Pinpoint the cell where the given text exists, returning its (x, y) midpoint coordinate. 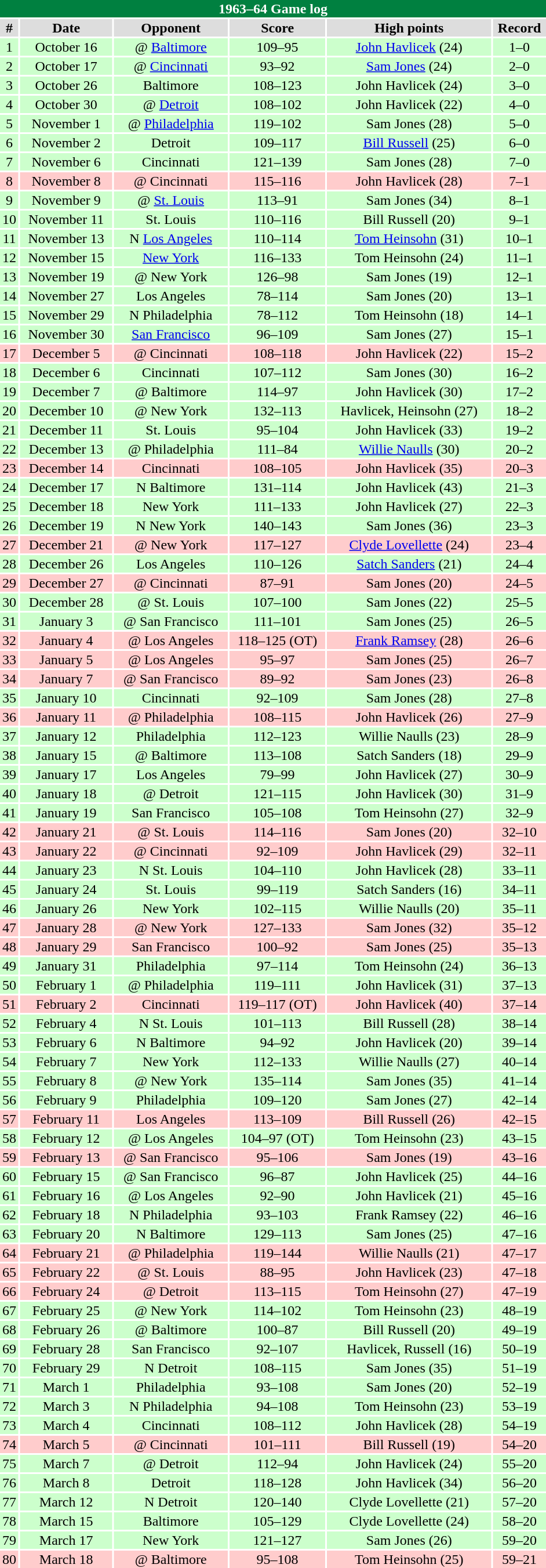
December 19 (66, 526)
March 8 (66, 1483)
131–114 (277, 487)
59–21 (519, 1559)
119–117 (OT) (277, 1004)
26 (9, 526)
37–13 (519, 985)
47–18 (519, 1272)
92–90 (277, 1196)
59 (9, 1157)
December 13 (66, 449)
96–87 (277, 1176)
March 4 (66, 1425)
Sam Jones (34) (409, 200)
100–92 (277, 947)
38–14 (519, 1023)
October 17 (66, 66)
55–20 (519, 1464)
9–1 (519, 219)
77 (9, 1502)
100–87 (277, 1330)
119–102 (277, 124)
42 (9, 832)
March 12 (66, 1502)
31 (9, 621)
62 (9, 1215)
48–19 (519, 1310)
102–115 (277, 908)
12 (9, 258)
41 (9, 813)
79 (9, 1540)
113–91 (277, 200)
November 27 (66, 296)
54–20 (519, 1444)
February 29 (66, 1368)
January 12 (66, 736)
24–4 (519, 564)
69 (9, 1349)
35–11 (519, 908)
March 15 (66, 1521)
October 30 (66, 104)
55 (9, 1081)
50 (9, 985)
March 1 (66, 1387)
26–5 (519, 621)
December 26 (66, 564)
92–107 (277, 1349)
42–15 (519, 1119)
109–95 (277, 47)
111–84 (277, 449)
December 21 (66, 545)
56 (9, 1100)
29 (9, 583)
73 (9, 1425)
November 19 (66, 277)
Willie Naulls (27) (409, 1062)
80 (9, 1559)
February 26 (66, 1330)
January 26 (66, 908)
February 20 (66, 1234)
119–111 (277, 985)
Frank Ramsey (28) (409, 640)
74 (9, 1444)
January 10 (66, 698)
December 6 (66, 372)
Sam Jones (36) (409, 526)
John Havlicek (33) (409, 430)
January 4 (66, 640)
19 (9, 392)
113–115 (277, 1291)
11 (9, 238)
February 1 (66, 985)
39–14 (519, 1042)
65 (9, 1272)
121–115 (277, 794)
18–2 (519, 411)
4–0 (519, 104)
November 13 (66, 238)
37 (9, 736)
27–9 (519, 717)
109–117 (277, 143)
23 (9, 468)
January 24 (66, 889)
John Havlicek (26) (409, 717)
114–116 (277, 832)
January 31 (66, 966)
24 (9, 487)
December 18 (66, 506)
Sam Jones (26) (409, 1540)
February 9 (66, 1100)
20–3 (519, 468)
John Havlicek (31) (409, 985)
101–111 (277, 1444)
72 (9, 1406)
52–19 (519, 1387)
Bill Russell (19) (409, 1444)
27 (9, 545)
47–17 (519, 1253)
December 28 (66, 602)
58 (9, 1138)
108–123 (277, 85)
12–1 (519, 277)
34–11 (519, 889)
54 (9, 1062)
112–94 (277, 1464)
Tom Heinsohn (18) (409, 315)
January 22 (66, 851)
John Havlicek (20) (409, 1042)
46 (9, 908)
15–1 (519, 334)
27–8 (519, 698)
Bill Russell (28) (409, 1023)
38 (9, 755)
Sam Jones (24) (409, 66)
18 (9, 372)
January 5 (66, 660)
94–92 (277, 1042)
10–1 (519, 238)
93–92 (277, 66)
110–126 (277, 564)
February 25 (66, 1310)
67 (9, 1310)
Record (519, 28)
February 13 (66, 1157)
61 (9, 1196)
24–5 (519, 583)
John Havlicek (40) (409, 1004)
43–15 (519, 1138)
95–104 (277, 430)
6–0 (519, 143)
35 (9, 698)
59–20 (519, 1540)
54–19 (519, 1425)
Sam Jones (22) (409, 602)
36–13 (519, 966)
51–19 (519, 1368)
121–139 (277, 162)
2 (9, 66)
111–101 (277, 621)
December 11 (66, 430)
January 18 (66, 794)
March 7 (66, 1464)
47–16 (519, 1234)
6 (9, 143)
45–16 (519, 1196)
February 22 (66, 1272)
41–14 (519, 1081)
43–16 (519, 1157)
13 (9, 277)
28 (9, 564)
Sam Jones (32) (409, 928)
November 30 (66, 334)
Bill Russell (26) (409, 1119)
104–110 (277, 870)
52 (9, 1023)
57–20 (519, 1502)
16 (9, 334)
Satch Sanders (16) (409, 889)
February 6 (66, 1042)
John Havlicek (23) (409, 1272)
107–100 (277, 602)
5–0 (519, 124)
John Havlicek (34) (409, 1483)
50–19 (519, 1349)
95–97 (277, 660)
108–102 (277, 104)
107–112 (277, 372)
31–9 (519, 794)
49–19 (519, 1330)
95–108 (277, 1559)
111–133 (277, 506)
February 21 (66, 1253)
John Havlicek (21) (409, 1196)
John Havlicek (25) (409, 1176)
36 (9, 717)
N New York (170, 526)
88–95 (277, 1272)
78–112 (277, 315)
1 (9, 47)
8–1 (519, 200)
93–108 (277, 1387)
February 24 (66, 1291)
140–143 (277, 526)
79–99 (277, 774)
December 14 (66, 468)
January 17 (66, 774)
32–10 (519, 832)
35–13 (519, 947)
114–97 (277, 392)
February 18 (66, 1215)
January 15 (66, 755)
February 28 (66, 1349)
Tom Heinsohn (31) (409, 238)
November 29 (66, 315)
December 17 (66, 487)
121–127 (277, 1540)
112–133 (277, 1062)
43 (9, 851)
87–91 (277, 583)
42–14 (519, 1100)
January 3 (66, 621)
November 9 (66, 200)
93–103 (277, 1215)
78 (9, 1521)
32–9 (519, 813)
49 (9, 966)
119–144 (277, 1253)
November 2 (66, 143)
John Havlicek (35) (409, 468)
39 (9, 774)
70 (9, 1368)
February 4 (66, 1023)
Clyde Lovellette (21) (409, 1502)
40 (9, 794)
117–127 (277, 545)
March 5 (66, 1444)
113–108 (277, 755)
Havlicek, Heinsohn (27) (409, 411)
53–19 (519, 1406)
14 (9, 296)
February 16 (66, 1196)
March 3 (66, 1406)
44–16 (519, 1176)
10 (9, 219)
37–14 (519, 1004)
7–1 (519, 181)
Havlicek, Russell (16) (409, 1349)
112–123 (277, 736)
7–0 (519, 162)
60 (9, 1176)
13–1 (519, 296)
108–112 (277, 1425)
89–92 (277, 679)
132–113 (277, 411)
1963–64 Game log (273, 9)
26–8 (519, 679)
December 10 (66, 411)
November 1 (66, 124)
3 (9, 85)
High points (409, 28)
116–133 (277, 258)
Willie Naulls (30) (409, 449)
16–2 (519, 372)
113–109 (277, 1119)
78–114 (277, 296)
Bill Russell (25) (409, 143)
15–2 (519, 353)
58–20 (519, 1521)
5 (9, 124)
14–1 (519, 315)
January 23 (66, 870)
January 11 (66, 717)
23–3 (519, 526)
7 (9, 162)
25 (9, 506)
47–19 (519, 1291)
64 (9, 1253)
March 17 (66, 1540)
108–118 (277, 353)
97–114 (277, 966)
3–0 (519, 85)
109–120 (277, 1100)
56–20 (519, 1483)
February 2 (66, 1004)
115–116 (277, 181)
110–116 (277, 219)
63 (9, 1234)
20 (9, 411)
114–102 (277, 1310)
19–2 (519, 430)
11–1 (519, 258)
January 28 (66, 928)
95–106 (277, 1157)
Willie Naulls (20) (409, 908)
75 (9, 1464)
Tom Heinsohn (25) (409, 1559)
47 (9, 928)
March 18 (66, 1559)
66 (9, 1291)
22 (9, 449)
February 12 (66, 1138)
Satch Sanders (18) (409, 755)
76 (9, 1483)
John Havlicek (43) (409, 487)
26–7 (519, 660)
94–108 (277, 1406)
51 (9, 1004)
December 7 (66, 392)
Sam Jones (23) (409, 679)
8 (9, 181)
Willie Naulls (23) (409, 736)
34 (9, 679)
32–11 (519, 851)
46–16 (519, 1215)
23–4 (519, 545)
33 (9, 660)
October 26 (66, 85)
108–105 (277, 468)
Date (66, 28)
135–114 (277, 1081)
October 16 (66, 47)
118–128 (277, 1483)
71 (9, 1387)
32 (9, 640)
# (9, 28)
21–3 (519, 487)
9 (9, 200)
96–109 (277, 334)
January 21 (66, 832)
November 15 (66, 258)
Score (277, 28)
1–0 (519, 47)
November 11 (66, 219)
4 (9, 104)
17–2 (519, 392)
December 27 (66, 583)
105–129 (277, 1521)
John Havlicek (29) (409, 851)
25–5 (519, 602)
30 (9, 602)
February 11 (66, 1119)
17 (9, 353)
Sam Jones (30) (409, 372)
53 (9, 1042)
120–140 (277, 1502)
99–119 (277, 889)
118–125 (OT) (277, 640)
45 (9, 889)
26–6 (519, 640)
15 (9, 315)
November 8 (66, 181)
68 (9, 1330)
January 19 (66, 813)
February 15 (66, 1176)
35–12 (519, 928)
57 (9, 1119)
101–113 (277, 1023)
Opponent (170, 28)
December 5 (66, 353)
February 8 (66, 1081)
Frank Ramsey (22) (409, 1215)
126–98 (277, 277)
33–11 (519, 870)
48 (9, 947)
Satch Sanders (21) (409, 564)
127–133 (277, 928)
20–2 (519, 449)
110–114 (277, 238)
February 7 (66, 1062)
105–108 (277, 813)
22–3 (519, 506)
January 29 (66, 947)
Willie Naulls (21) (409, 1253)
N Los Angeles (170, 238)
2–0 (519, 66)
129–113 (277, 1234)
November 6 (66, 162)
January 7 (66, 679)
40–14 (519, 1062)
21 (9, 430)
30–9 (519, 774)
44 (9, 870)
28–9 (519, 736)
29–9 (519, 755)
104–97 (OT) (277, 1138)
